Scan for the cell matching the given text and deliver its (X, Y) coordinate at center. 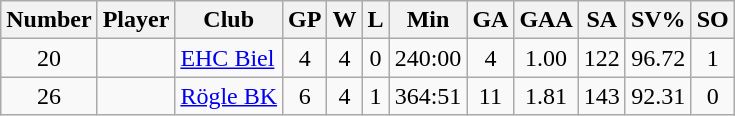
6 (305, 96)
Number (49, 20)
EHC Biel (229, 58)
96.72 (658, 58)
Rögle BK (229, 96)
1.00 (546, 58)
240:00 (428, 58)
122 (602, 58)
W (344, 20)
143 (602, 96)
26 (49, 96)
20 (49, 58)
GAA (546, 20)
GP (305, 20)
Club (229, 20)
Player (136, 20)
SA (602, 20)
SO (712, 20)
92.31 (658, 96)
11 (490, 96)
GA (490, 20)
L (376, 20)
Min (428, 20)
1.81 (546, 96)
SV% (658, 20)
364:51 (428, 96)
